Extract the [X, Y] coordinate from the center of the cell holding the provided text.  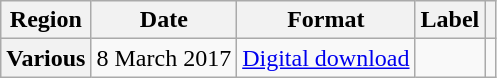
Various [46, 58]
8 March 2017 [164, 58]
Label [450, 20]
Digital download [326, 58]
Format [326, 20]
Region [46, 20]
Date [164, 20]
